For the text-containing cell, return its midpoint in [x, y] coordinate format. 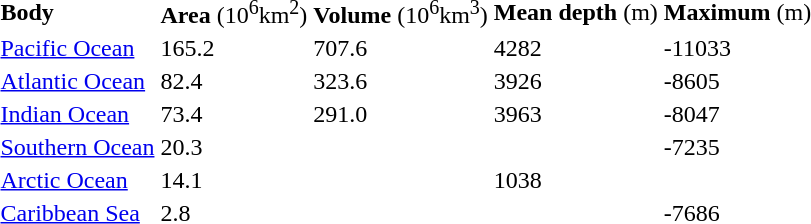
1038 [576, 180]
3926 [576, 81]
707.6 [400, 48]
4282 [576, 48]
323.6 [400, 81]
73.4 [234, 114]
82.4 [234, 81]
3963 [576, 114]
165.2 [234, 48]
291.0 [400, 114]
20.3 [234, 147]
14.1 [234, 180]
